Provide the [x, y] coordinate of the cell's center where the given text is located.  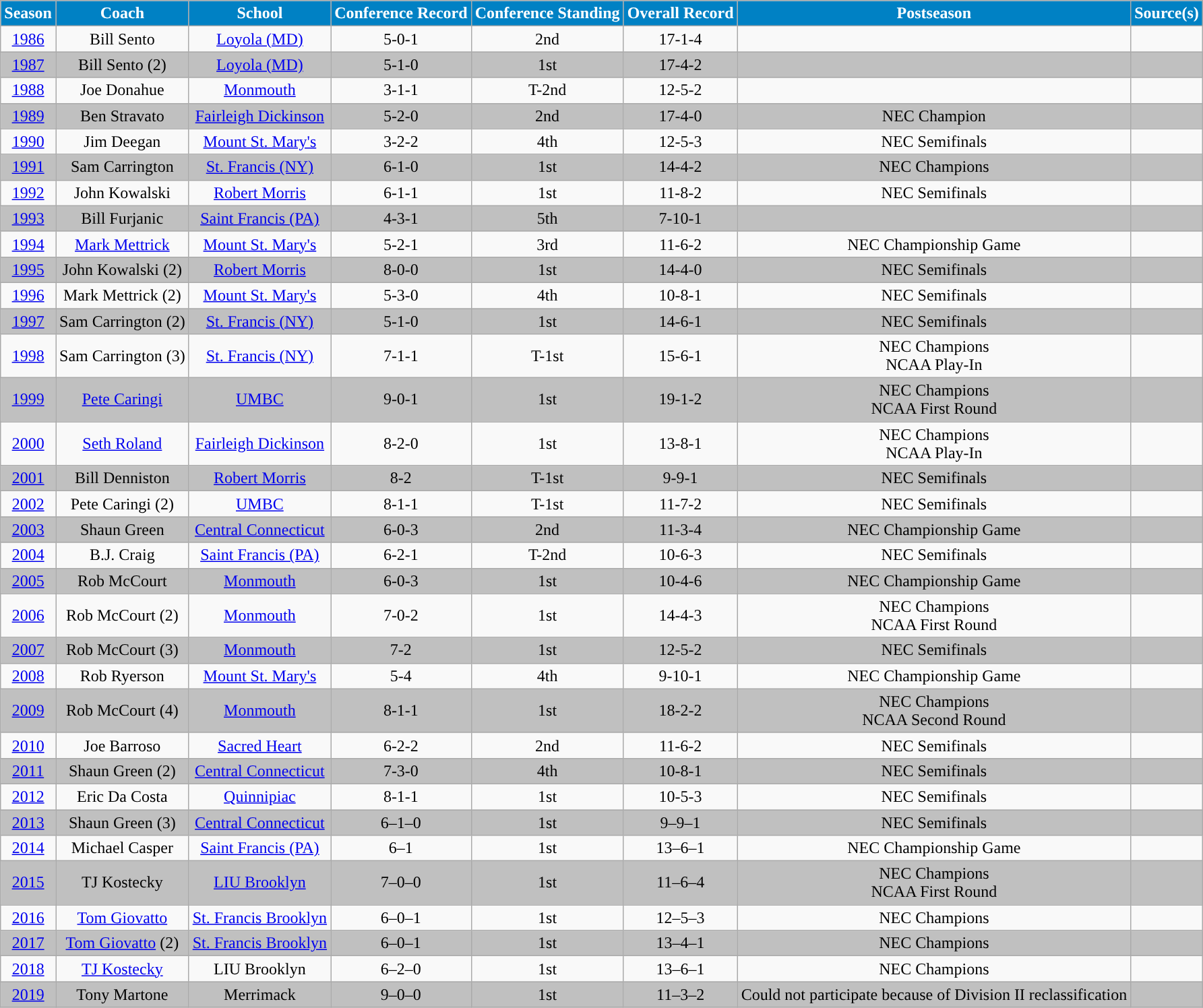
Quinnipiac [259, 796]
8-2-0 [402, 443]
9-0-1 [402, 400]
2016 [28, 918]
Tom Giovatto (2) [122, 943]
Season [28, 13]
7-3-0 [402, 771]
Postseason [934, 13]
Sam Carrington [122, 167]
Could not participate because of Division II reclassification [934, 995]
14-4-0 [681, 270]
Rob McCourt (4) [122, 710]
10-4-6 [681, 581]
2008 [28, 676]
Source(s) [1167, 13]
1997 [28, 321]
Jim Deegan [122, 141]
2003 [28, 530]
John Kowalski (2) [122, 270]
2001 [28, 478]
Eric Da Costa [122, 796]
5th [547, 218]
Rob Ryerson [122, 676]
9–9–1 [681, 823]
2017 [28, 943]
2005 [28, 581]
Bill Furjanic [122, 218]
NEC Champion [934, 116]
17-1-4 [681, 39]
6-1-1 [402, 193]
12-5-3 [681, 141]
9–0–0 [402, 995]
14-4-3 [681, 616]
Sacred Heart [259, 745]
Michael Casper [122, 848]
3rd [547, 244]
13-8-1 [681, 443]
6–1 [402, 848]
2018 [28, 969]
B.J. Craig [122, 555]
2019 [28, 995]
2004 [28, 555]
2012 [28, 796]
2009 [28, 710]
Tony Martone [122, 995]
Rob McCourt (2) [122, 616]
6-1-0 [402, 167]
Rob McCourt (3) [122, 650]
19-1-2 [681, 400]
11–6–4 [681, 883]
Shaun Green [122, 530]
Mark Mettrick [122, 244]
3-2-2 [402, 141]
2006 [28, 616]
6-2-1 [402, 555]
5-2-0 [402, 116]
1989 [28, 116]
1998 [28, 356]
1994 [28, 244]
NEC ChampionsNCAA Second Round [934, 710]
Bill Denniston [122, 478]
7-2 [402, 650]
10-5-3 [681, 796]
Seth Roland [122, 443]
Tom Giovatto [122, 918]
2010 [28, 745]
1988 [28, 90]
5-2-1 [402, 244]
6-2-2 [402, 745]
13–4–1 [681, 943]
School [259, 13]
Conference Standing [547, 13]
6–2–0 [402, 969]
11-7-2 [681, 504]
12–5–3 [681, 918]
7-10-1 [681, 218]
1991 [28, 167]
9-10-1 [681, 676]
8-0-0 [402, 270]
7-1-1 [402, 356]
2015 [28, 883]
Shaun Green (3) [122, 823]
1987 [28, 65]
1999 [28, 400]
Conference Record [402, 13]
11-8-2 [681, 193]
1995 [28, 270]
4-3-1 [402, 218]
5-4 [402, 676]
Bill Sento [122, 39]
Rob McCourt [122, 581]
10-6-3 [681, 555]
7–0–0 [402, 883]
Overall Record [681, 13]
2013 [28, 823]
2014 [28, 848]
17-4-2 [681, 65]
2002 [28, 504]
Merrimack [259, 995]
Pete Caringi [122, 400]
5-3-0 [402, 295]
Joe Donahue [122, 90]
14-6-1 [681, 321]
Mark Mettrick (2) [122, 295]
1992 [28, 193]
1996 [28, 295]
5-0-1 [402, 39]
1990 [28, 141]
Shaun Green (2) [122, 771]
Pete Caringi (2) [122, 504]
1993 [28, 218]
9-9-1 [681, 478]
2000 [28, 443]
14-4-2 [681, 167]
6–1–0 [402, 823]
Sam Carrington (3) [122, 356]
Joe Barroso [122, 745]
11–3–2 [681, 995]
3-1-1 [402, 90]
15-6-1 [681, 356]
1986 [28, 39]
8-2 [402, 478]
2011 [28, 771]
Coach [122, 13]
17-4-0 [681, 116]
John Kowalski [122, 193]
18-2-2 [681, 710]
Sam Carrington (2) [122, 321]
2007 [28, 650]
11-3-4 [681, 530]
Bill Sento (2) [122, 65]
Ben Stravato [122, 116]
7-0-2 [402, 616]
